For the text-containing cell, return its midpoint in (X, Y) coordinate format. 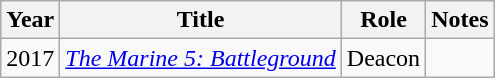
The Marine 5: Battleground (200, 58)
Deacon (383, 58)
2017 (30, 58)
Title (200, 20)
Role (383, 20)
Year (30, 20)
Notes (460, 20)
